Extract the [x, y] coordinate from the center of the cell holding the provided text.  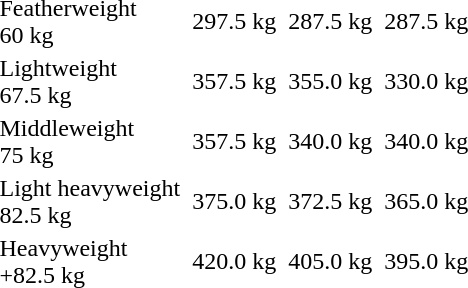
375.0 kg [234, 202]
340.0 kg [330, 142]
355.0 kg [330, 82]
372.5 kg [330, 202]
